From the cell containing the given text, extract its center point as [X, Y] coordinate. 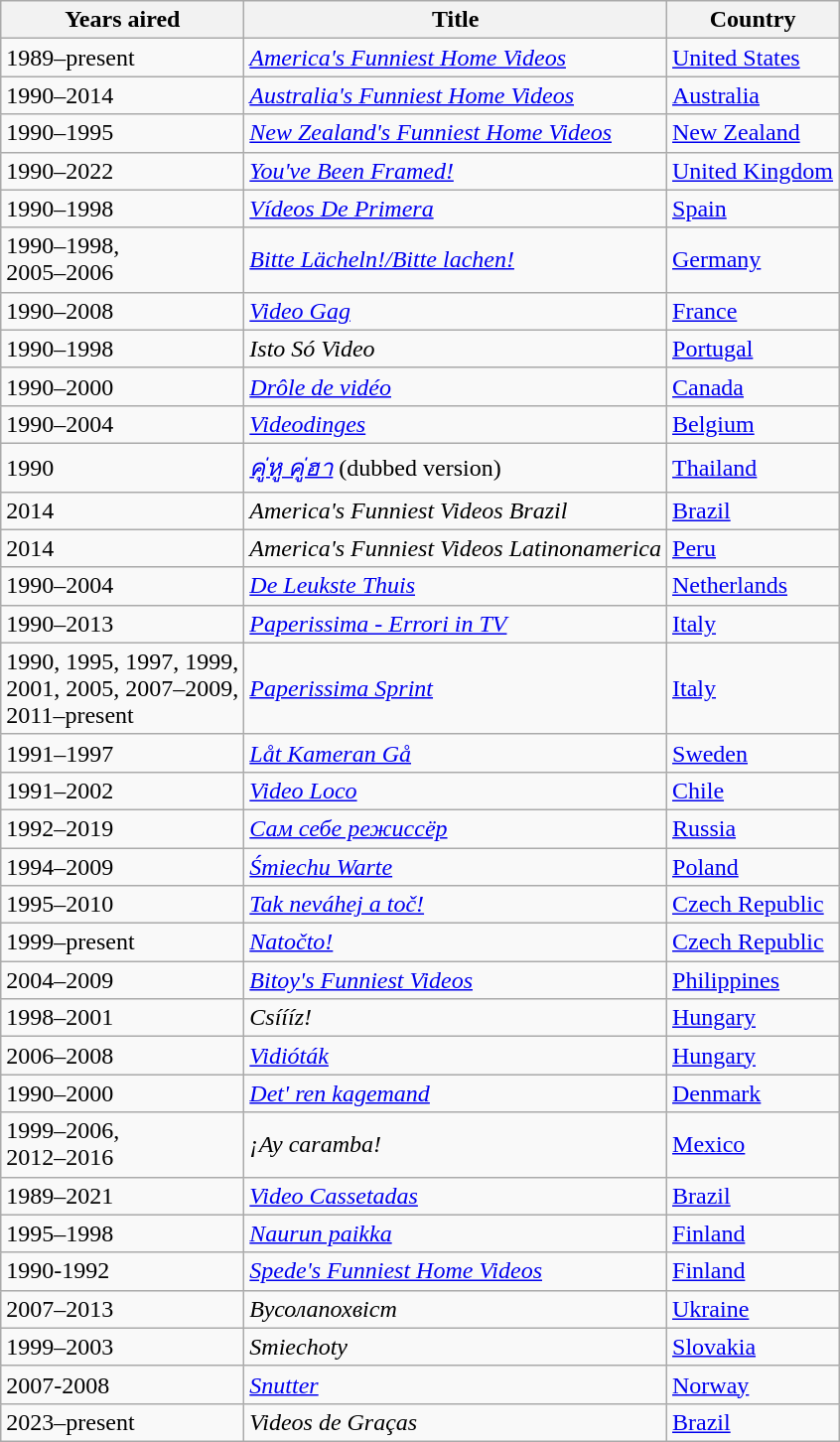
Slovakia [753, 1347]
Belgium [753, 424]
1990–2014 [123, 95]
1990–1998,2005–2006 [123, 260]
Paperissima Sprint [456, 688]
1999–present [123, 942]
1991–1997 [123, 753]
Country [753, 20]
1995–2010 [123, 905]
Philippines [753, 980]
Vidióták [456, 1056]
You've Been Framed! [456, 171]
Isto Só Video [456, 349]
Smiechoty [456, 1347]
Videos de Graças [456, 1422]
Spain [753, 209]
Australia [753, 95]
America's Funniest Videos Latinonamerica [456, 548]
¡Ay caramba! [456, 1144]
Video Loco [456, 791]
1999–2003 [123, 1347]
America's Funniest Home Videos [456, 58]
1990-1992 [123, 1271]
Paperissima - Errori in TV [456, 624]
1992–2019 [123, 828]
America's Funniest Videos Brazil [456, 510]
Csíííz! [456, 1018]
Сам себе режиссёр [456, 828]
Naurun paikka [456, 1233]
Bitte Lächeln!/Bitte lachen! [456, 260]
Thailand [753, 467]
Peru [753, 548]
United Kingdom [753, 171]
Video Cassetadas [456, 1196]
Snutter [456, 1384]
Sweden [753, 753]
Poland [753, 867]
Natočto! [456, 942]
2023–present [123, 1422]
Drôle de vidéo [456, 386]
New Zealand's Funniest Home Videos [456, 133]
Vídeos De Primera [456, 209]
Låt Kameran Gå [456, 753]
Portugal [753, 349]
France [753, 311]
Australia's Funniest Home Videos [456, 95]
1989–present [123, 58]
Germany [753, 260]
1990–1995 [123, 133]
Years aired [123, 20]
คู่หู คู่ฮา (dubbed version) [456, 467]
Tak neváhej a toč! [456, 905]
Mexico [753, 1144]
1999–2006,2012–2016 [123, 1144]
Canada [753, 386]
1990–2022 [123, 171]
Śmiechu Warte [456, 867]
1990, 1995, 1997, 1999,2001, 2005, 2007–2009,2011–present [123, 688]
1990–2008 [123, 311]
Videodinges [456, 424]
1991–2002 [123, 791]
Video Gag [456, 311]
Denmark [753, 1093]
United States [753, 58]
Title [456, 20]
1995–1998 [123, 1233]
Det' ren kagemand [456, 1093]
Russia [753, 828]
2007–2013 [123, 1309]
1989–2021 [123, 1196]
Вусолапохвіст [456, 1309]
New Zealand [753, 133]
1994–2009 [123, 867]
Netherlands [753, 586]
1990 [123, 467]
2007-2008 [123, 1384]
Spede's Funniest Home Videos [456, 1271]
Ukraine [753, 1309]
2004–2009 [123, 980]
1998–2001 [123, 1018]
Norway [753, 1384]
Chile [753, 791]
De Leukste Thuis [456, 586]
Bitoy's Funniest Videos [456, 980]
1990–2013 [123, 624]
2006–2008 [123, 1056]
